Provide the (X, Y) coordinate of the cell's center where the given text is located.  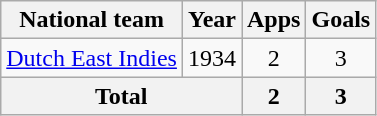
National team (92, 20)
Total (122, 96)
Apps (274, 20)
Dutch East Indies (92, 58)
Year (212, 20)
1934 (212, 58)
Goals (341, 20)
